Find where the given text appears and provide that cell's center as [X, Y] coordinate. 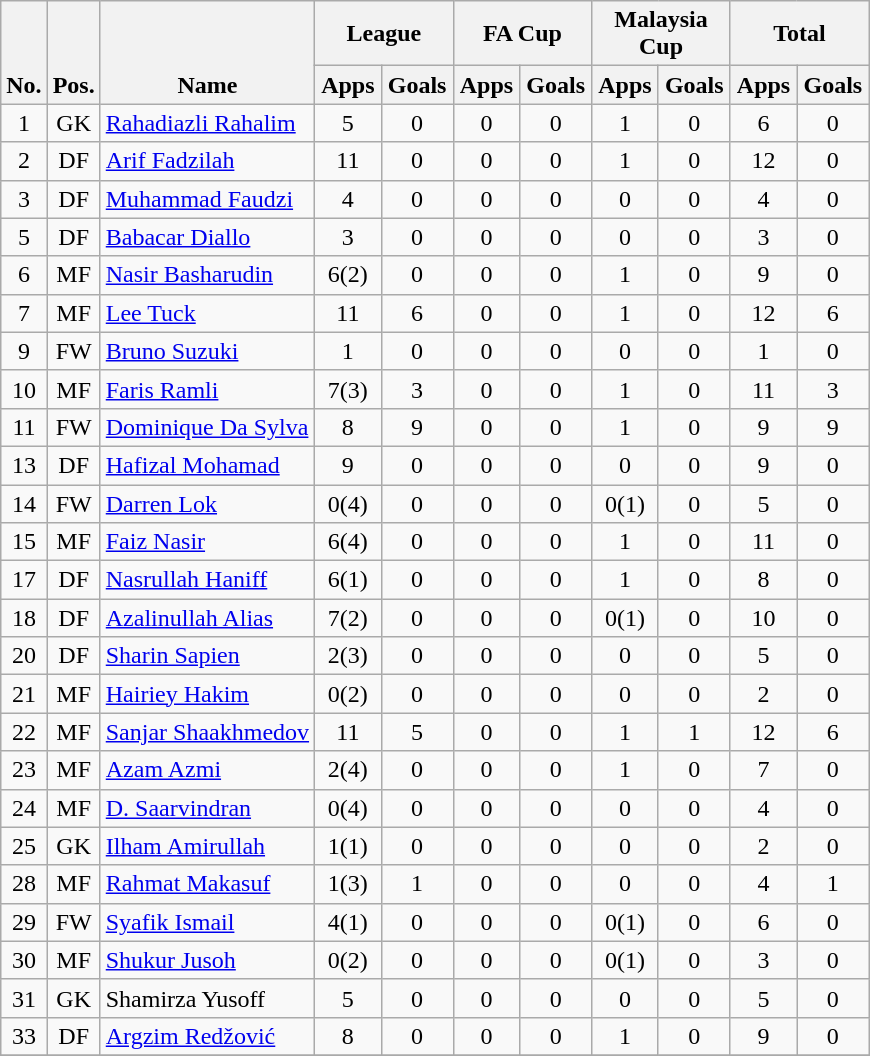
Bruno Suzuki [207, 351]
2(4) [348, 770]
Faiz Nasir [207, 542]
Azam Azmi [207, 770]
18 [24, 618]
FA Cup [522, 34]
1(1) [348, 846]
14 [24, 503]
6(1) [348, 580]
28 [24, 884]
20 [24, 656]
D. Saarvindran [207, 808]
Darren Lok [207, 503]
Name [207, 52]
30 [24, 960]
25 [24, 846]
33 [24, 1036]
Muhammad Faudzi [207, 199]
Total [800, 34]
23 [24, 770]
17 [24, 580]
Pos. [74, 52]
Hairiey Hakim [207, 694]
22 [24, 732]
6(2) [348, 275]
Lee Tuck [207, 313]
Shukur Jusoh [207, 960]
29 [24, 922]
15 [24, 542]
League [384, 34]
Sanjar Shaakhmedov [207, 732]
13 [24, 465]
Rahmat Makasuf [207, 884]
Dominique Da Sylva [207, 427]
Ilham Amirullah [207, 846]
7(3) [348, 389]
No. [24, 52]
Sharin Sapien [207, 656]
Rahadiazli Rahalim [207, 123]
Azalinullah Alias [207, 618]
21 [24, 694]
24 [24, 808]
Shamirza Yusoff [207, 998]
Syafik Ismail [207, 922]
Nasrullah Haniff [207, 580]
Arif Fadzilah [207, 161]
6(4) [348, 542]
4(1) [348, 922]
7(2) [348, 618]
Hafizal Mohamad [207, 465]
Argzim Redžović [207, 1036]
Babacar Diallo [207, 237]
Malaysia Cup [662, 34]
Faris Ramli [207, 389]
31 [24, 998]
Nasir Basharudin [207, 275]
1(3) [348, 884]
2(3) [348, 656]
